Capture the cell that displays the provided text and extract its (x, y) central coordinate. 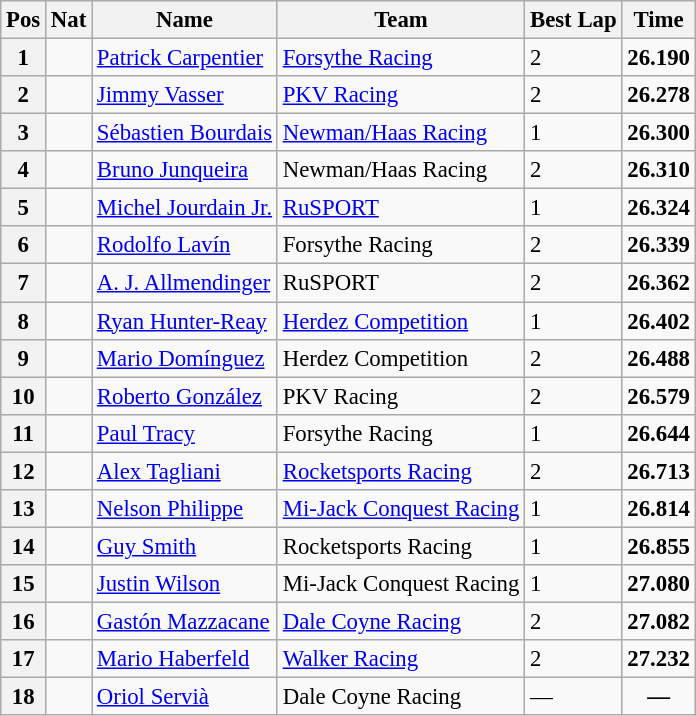
Nelson Philippe (185, 509)
12 (24, 471)
Best Lap (574, 20)
Roberto González (185, 396)
26.814 (658, 509)
Mario Domínguez (185, 358)
26.855 (658, 546)
3 (24, 133)
Jimmy Vasser (185, 95)
26.488 (658, 358)
13 (24, 509)
Paul Tracy (185, 433)
26.644 (658, 433)
17 (24, 659)
26.300 (658, 133)
26.190 (658, 58)
Mario Haberfeld (185, 659)
Pos (24, 20)
Michel Jourdain Jr. (185, 208)
Justin Wilson (185, 584)
26.339 (658, 245)
Bruno Junqueira (185, 170)
Name (185, 20)
15 (24, 584)
Rodolfo Lavín (185, 245)
Oriol Servià (185, 697)
8 (24, 321)
7 (24, 283)
26.324 (658, 208)
Guy Smith (185, 546)
16 (24, 621)
Alex Tagliani (185, 471)
26.402 (658, 321)
26.362 (658, 283)
27.232 (658, 659)
26.310 (658, 170)
Sébastien Bourdais (185, 133)
A. J. Allmendinger (185, 283)
26.278 (658, 95)
14 (24, 546)
27.082 (658, 621)
5 (24, 208)
10 (24, 396)
Nat (69, 20)
Team (400, 20)
18 (24, 697)
Gastón Mazzacane (185, 621)
27.080 (658, 584)
6 (24, 245)
Walker Racing (400, 659)
Ryan Hunter-Reay (185, 321)
9 (24, 358)
4 (24, 170)
Patrick Carpentier (185, 58)
11 (24, 433)
26.713 (658, 471)
Time (658, 20)
26.579 (658, 396)
